Output the (X, Y) coordinate of the center of the cell containing the given text.  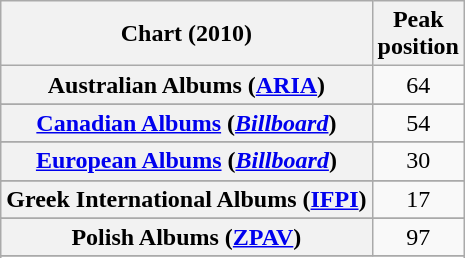
17 (418, 199)
97 (418, 237)
Greek International Albums (IFPI) (186, 199)
Canadian Albums (Billboard) (186, 123)
European Albums (Billboard) (186, 161)
30 (418, 161)
Peakposition (418, 34)
64 (418, 85)
54 (418, 123)
Chart (2010) (186, 34)
Australian Albums (ARIA) (186, 85)
Polish Albums (ZPAV) (186, 237)
